Locate the cell with the specified text and output its [X, Y] center coordinate. 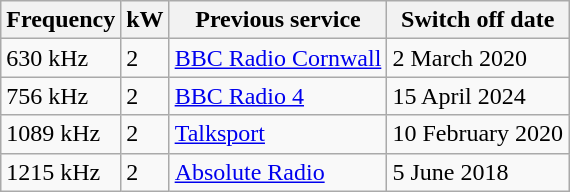
Previous service [278, 20]
Switch off date [478, 20]
10 February 2020 [478, 134]
Frequency [61, 20]
15 April 2024 [478, 96]
Talksport [278, 134]
Absolute Radio [278, 172]
kW [145, 20]
5 June 2018 [478, 172]
756 kHz [61, 96]
1215 kHz [61, 172]
1089 kHz [61, 134]
BBC Radio Cornwall [278, 58]
2 March 2020 [478, 58]
BBC Radio 4 [278, 96]
630 kHz [61, 58]
